For the text-containing cell, return its midpoint in (X, Y) coordinate format. 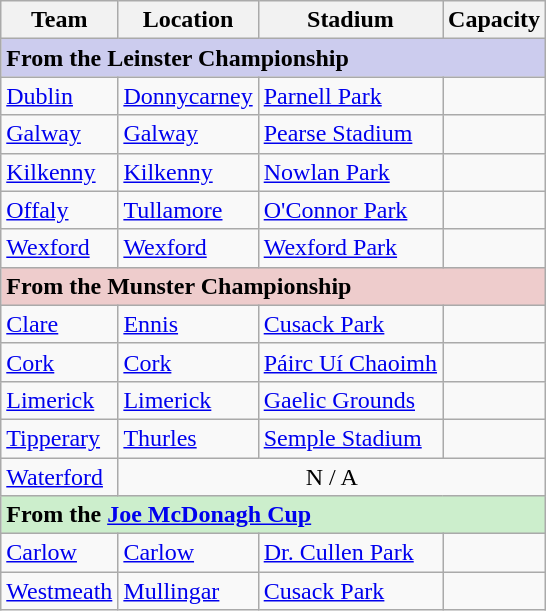
Location (188, 20)
Semple Stadium (350, 438)
Gaelic Grounds (350, 400)
Westmeath (60, 591)
From the Joe McDonagh Cup (274, 515)
Waterford (60, 477)
Capacity (494, 20)
Dr. Cullen Park (350, 553)
N / A (332, 477)
Clare (60, 324)
O'Connor Park (350, 210)
Mullingar (188, 591)
Ennis (188, 324)
Páirc Uí Chaoimh (350, 362)
Parnell Park (350, 96)
Thurles (188, 438)
From the Leinster Championship (274, 58)
Tipperary (60, 438)
Tullamore (188, 210)
Team (60, 20)
Wexford Park (350, 248)
Donnycarney (188, 96)
Stadium (350, 20)
Dublin (60, 96)
Offaly (60, 210)
From the Munster Championship (274, 286)
Pearse Stadium (350, 134)
Nowlan Park (350, 172)
